For the text-containing cell, return its midpoint in (X, Y) coordinate format. 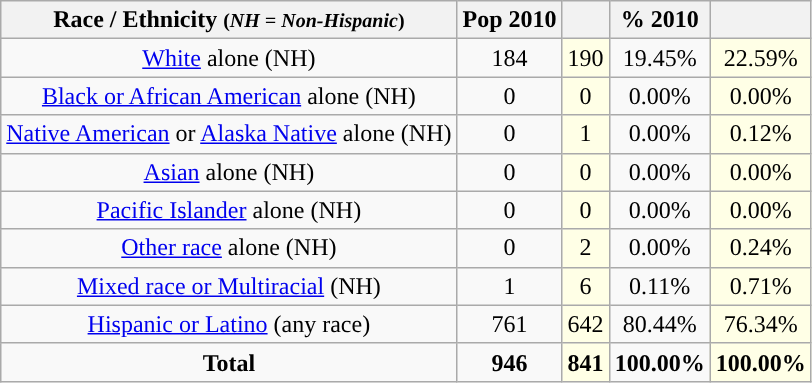
190 (586, 58)
761 (510, 324)
2 (586, 248)
80.44% (660, 324)
642 (586, 324)
% 2010 (660, 20)
0.11% (660, 286)
22.59% (760, 58)
Pop 2010 (510, 20)
Asian alone (NH) (229, 172)
White alone (NH) (229, 58)
76.34% (760, 324)
946 (510, 362)
Hispanic or Latino (any race) (229, 324)
Other race alone (NH) (229, 248)
841 (586, 362)
0.24% (760, 248)
0.71% (760, 286)
184 (510, 58)
Total (229, 362)
Mixed race or Multiracial (NH) (229, 286)
Race / Ethnicity (NH = Non-Hispanic) (229, 20)
Native American or Alaska Native alone (NH) (229, 134)
6 (586, 286)
19.45% (660, 58)
0.12% (760, 134)
Black or African American alone (NH) (229, 96)
Pacific Islander alone (NH) (229, 210)
